Determine the [X, Y] coordinate at the center of the cell enclosing the given text.  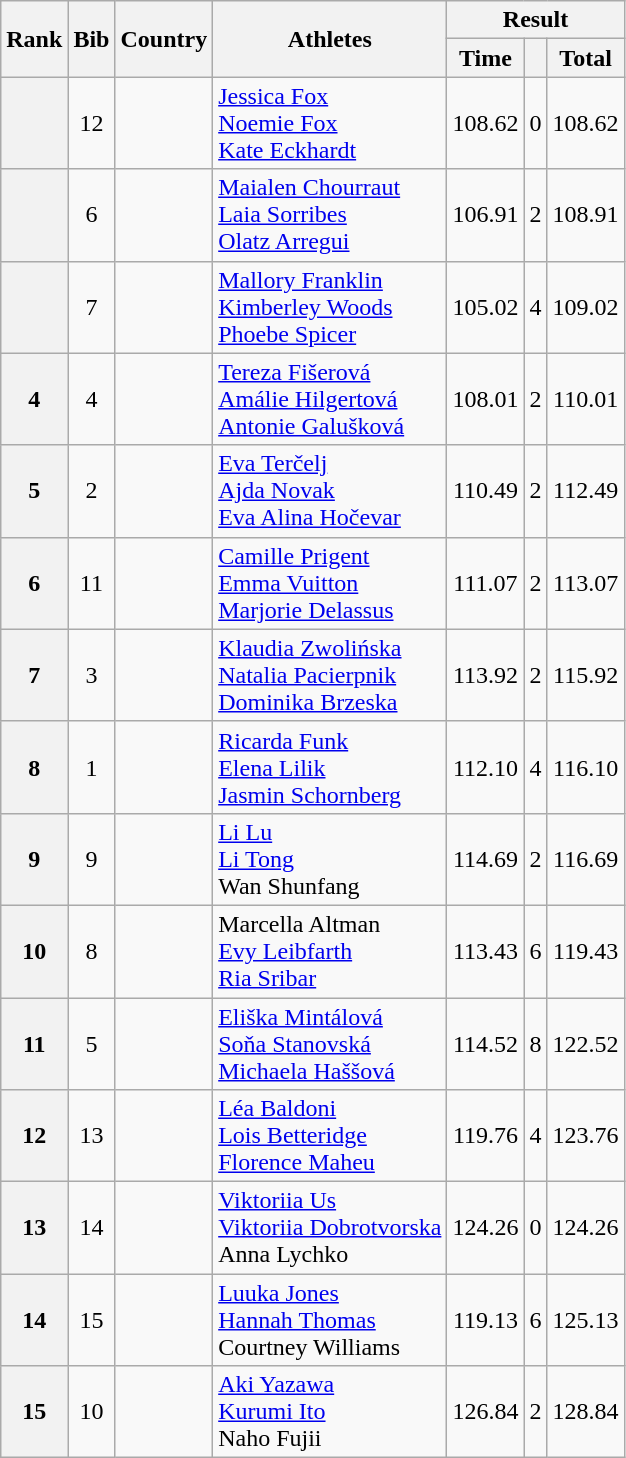
Maialen ChourrautLaia SorribesOlatz Arregui [330, 215]
3 [92, 675]
111.07 [486, 583]
Jessica FoxNoemie FoxKate Eckhardt [330, 123]
108.01 [486, 399]
Tereza FišerováAmálie HilgertováAntonie Galušková [330, 399]
119.76 [486, 1136]
Li LuLi TongWan Shunfang [330, 859]
113.43 [486, 951]
108.91 [586, 215]
114.69 [486, 859]
123.76 [586, 1136]
113.92 [486, 675]
Marcella AltmanEvy LeibfarthRia Sribar [330, 951]
119.43 [586, 951]
Ricarda FunkElena LilikJasmin Schornberg [330, 767]
119.13 [486, 1320]
Luuka JonesHannah ThomasCourtney Williams [330, 1320]
110.49 [486, 491]
Bib [92, 39]
105.02 [486, 307]
113.07 [586, 583]
Klaudia ZwolińskaNatalia PacierpnikDominika Brzeska [330, 675]
Camille PrigentEmma VuittonMarjorie Delassus [330, 583]
Léa BaldoniLois BetteridgeFlorence Maheu [330, 1136]
106.91 [486, 215]
Viktoriia UsViktoriia DobrotvorskaAnna Lychko [330, 1228]
109.02 [586, 307]
Eliška MintálováSoňa StanovskáMichaela Haššová [330, 1044]
1 [92, 767]
110.01 [586, 399]
125.13 [586, 1320]
116.69 [586, 859]
122.52 [586, 1044]
Athletes [330, 39]
126.84 [486, 1412]
Total [586, 58]
Country [164, 39]
Mallory FranklinKimberley WoodsPhoebe Spicer [330, 307]
112.49 [586, 491]
112.10 [486, 767]
128.84 [586, 1412]
Aki YazawaKurumi ItoNaho Fujii [330, 1412]
114.52 [486, 1044]
116.10 [586, 767]
Result [536, 20]
115.92 [586, 675]
Time [486, 58]
Eva TerčeljAjda NovakEva Alina Hočevar [330, 491]
Rank [34, 39]
